Identify which cell holds the provided text, then report its [X, Y] central coordinate. 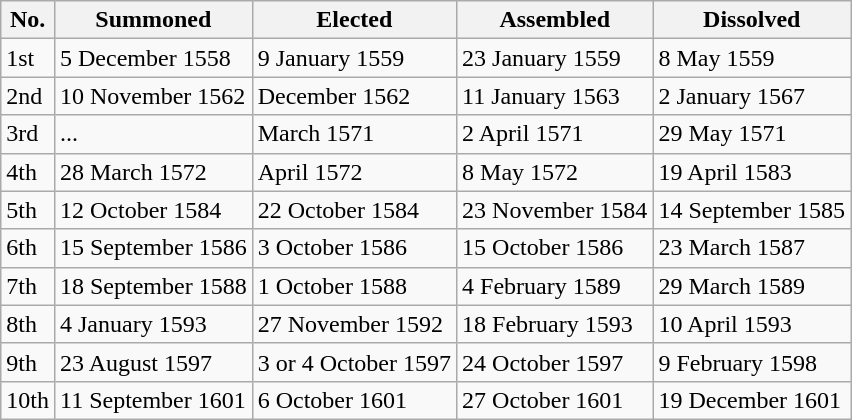
4th [28, 172]
28 March 1572 [153, 172]
Elected [354, 20]
9 January 1559 [354, 58]
1 October 1588 [354, 286]
December 1562 [354, 96]
22 October 1584 [354, 210]
9 February 1598 [752, 362]
11 September 1601 [153, 400]
6 October 1601 [354, 400]
15 September 1586 [153, 248]
No. [28, 20]
27 October 1601 [555, 400]
7th [28, 286]
19 April 1583 [752, 172]
27 November 1592 [354, 324]
4 January 1593 [153, 324]
2nd [28, 96]
Dissolved [752, 20]
4 February 1589 [555, 286]
8th [28, 324]
23 January 1559 [555, 58]
19 December 1601 [752, 400]
10 April 1593 [752, 324]
15 October 1586 [555, 248]
3 or 4 October 1597 [354, 362]
2 April 1571 [555, 134]
... [153, 134]
8 May 1572 [555, 172]
10 November 1562 [153, 96]
2 January 1567 [752, 96]
18 September 1588 [153, 286]
14 September 1585 [752, 210]
Summoned [153, 20]
Assembled [555, 20]
5th [28, 210]
23 March 1587 [752, 248]
5 December 1558 [153, 58]
9th [28, 362]
3rd [28, 134]
23 November 1584 [555, 210]
April 1572 [354, 172]
23 August 1597 [153, 362]
8 May 1559 [752, 58]
11 January 1563 [555, 96]
6th [28, 248]
3 October 1586 [354, 248]
1st [28, 58]
18 February 1593 [555, 324]
10th [28, 400]
29 May 1571 [752, 134]
24 October 1597 [555, 362]
12 October 1584 [153, 210]
March 1571 [354, 134]
29 March 1589 [752, 286]
